Return the (X, Y) coordinate for the center point of the cell that contains the specified text.  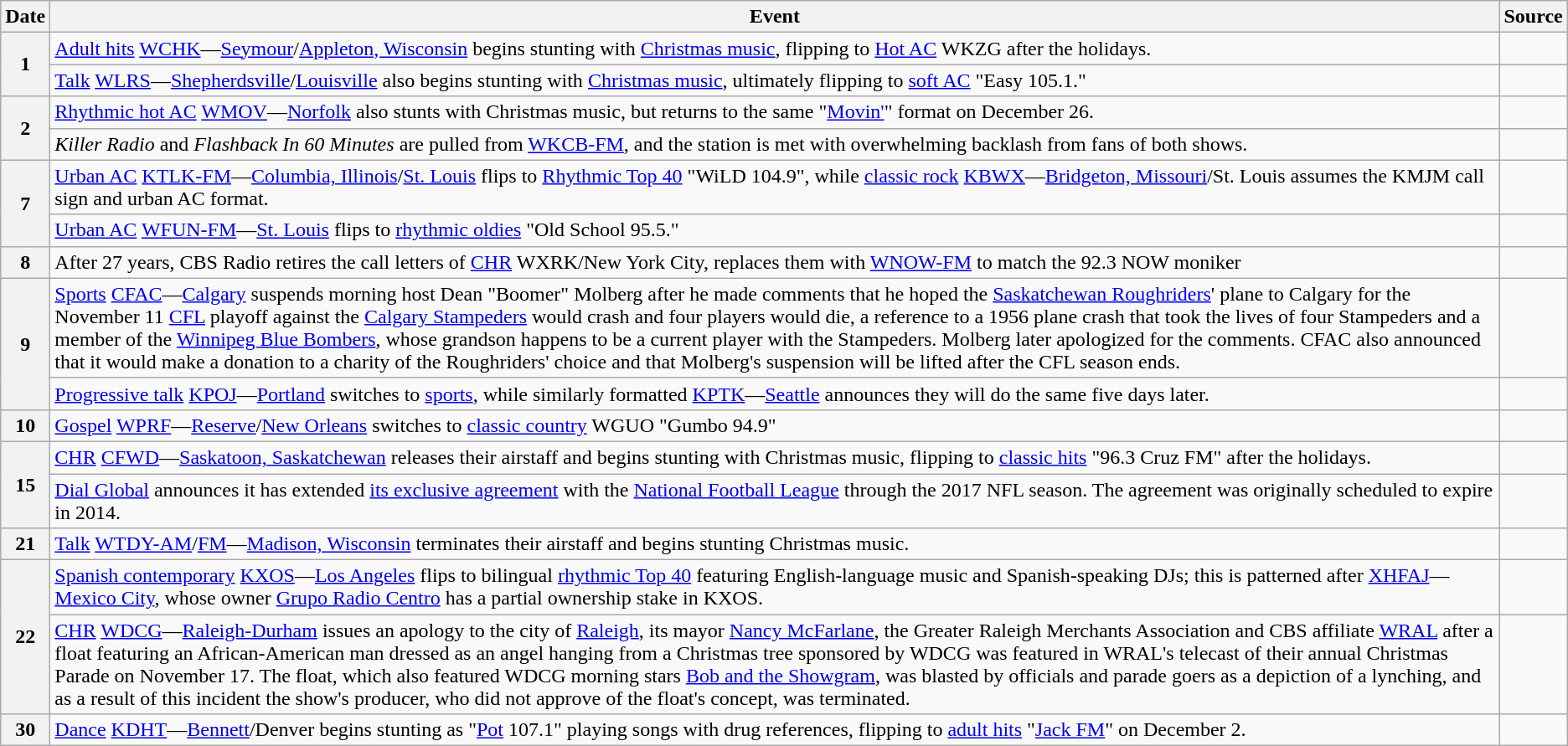
Progressive talk KPOJ—Portland switches to sports, while similarly formatted KPTK—Seattle announces they will do the same five days later. (775, 394)
Dance KDHT—Bennett/Denver begins stunting as "Pot 107.1" playing songs with drug references, flipping to adult hits "Jack FM" on December 2. (775, 730)
After 27 years, CBS Radio retires the call letters of CHR WXRK/New York City, replaces them with WNOW-FM to match the 92.3 NOW moniker (775, 262)
Rhythmic hot AC WMOV—Norfolk also stunts with Christmas music, but returns to the same "Movin'" format on December 26. (775, 112)
15 (25, 484)
8 (25, 262)
10 (25, 425)
Talk WLRS—Shepherdsville/Louisville also begins stunting with Christmas music, ultimately flipping to soft AC "Easy 105.1." (775, 80)
30 (25, 730)
Killer Radio and Flashback In 60 Minutes are pulled from WKCB-FM, and the station is met with overwhelming backlash from fans of both shows. (775, 144)
7 (25, 203)
Talk WTDY-AM/FM—Madison, Wisconsin terminates their airstaff and begins stunting Christmas music. (775, 544)
22 (25, 637)
Date (25, 17)
Source (1533, 17)
Urban AC WFUN-FM—St. Louis flips to rhythmic oldies "Old School 95.5." (775, 230)
9 (25, 343)
2 (25, 128)
Adult hits WCHK—Seymour/Appleton, Wisconsin begins stunting with Christmas music, flipping to Hot AC WKZG after the holidays. (775, 49)
Event (775, 17)
Gospel WPRF—Reserve/New Orleans switches to classic country WGUO "Gumbo 94.9" (775, 425)
21 (25, 544)
1 (25, 64)
